Return the [x, y] coordinate for the center point of the cell that contains the specified text.  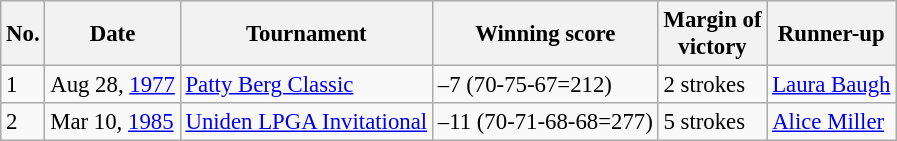
Winning score [545, 34]
Mar 10, 1985 [112, 122]
Uniden LPGA Invitational [306, 122]
5 strokes [712, 122]
Runner-up [832, 34]
Patty Berg Classic [306, 85]
–11 (70-71-68-68=277) [545, 122]
–7 (70-75-67=212) [545, 85]
2 [23, 122]
2 strokes [712, 85]
Margin ofvictory [712, 34]
Aug 28, 1977 [112, 85]
Tournament [306, 34]
Date [112, 34]
1 [23, 85]
Laura Baugh [832, 85]
No. [23, 34]
Alice Miller [832, 122]
